Search for the cell housing the specified text and yield its [x, y] center coordinate. 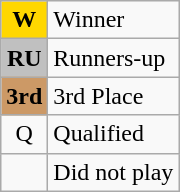
3rd Place [114, 96]
Q [24, 134]
W [24, 20]
Qualified [114, 134]
Did not play [114, 172]
Winner [114, 20]
3rd [24, 96]
Runners-up [114, 58]
RU [24, 58]
